Capture the cell that displays the provided text and extract its (X, Y) central coordinate. 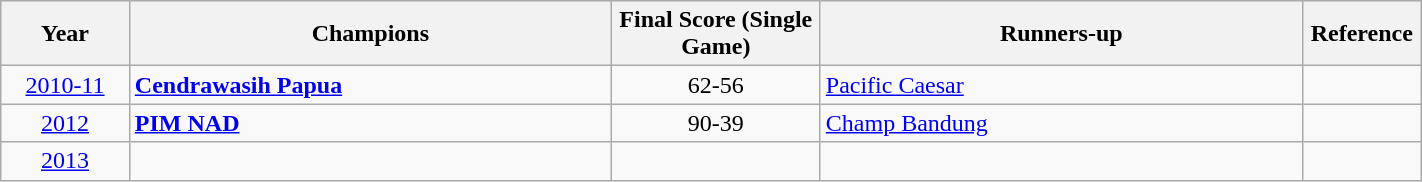
Reference (1362, 34)
PIM NAD (370, 123)
2012 (66, 123)
90-39 (716, 123)
2013 (66, 161)
Year (66, 34)
Pacific Caesar (1061, 85)
Cendrawasih Papua (370, 85)
Final Score (Single Game) (716, 34)
2010-11 (66, 85)
62-56 (716, 85)
Runners-up (1061, 34)
Champions (370, 34)
Champ Bandung (1061, 123)
